Output the (x, y) coordinate of the center of the cell containing the given text.  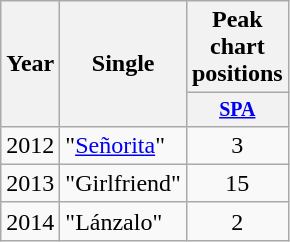
"Señorita" (124, 145)
SPA (237, 110)
"Lánzalo" (124, 221)
Peak chart positions (237, 47)
2014 (30, 221)
15 (237, 183)
2012 (30, 145)
"Girlfriend" (124, 183)
3 (237, 145)
Year (30, 64)
2013 (30, 183)
2 (237, 221)
Single (124, 64)
